Find where the given text appears and provide that cell's center as [x, y] coordinate. 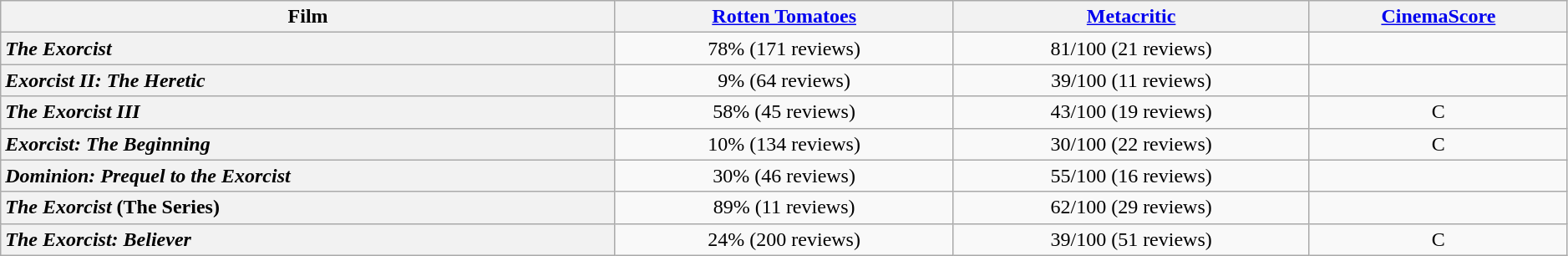
9% (64 reviews) [784, 80]
The Exorcist [308, 49]
24% (200 reviews) [784, 239]
Dominion: Prequel to the Exorcist [308, 176]
43/100 (19 reviews) [1131, 112]
55/100 (16 reviews) [1131, 176]
The Exorcist: Believer [308, 239]
58% (45 reviews) [784, 112]
Metacritic [1131, 17]
Rotten Tomatoes [784, 17]
The Exorcist (The Series) [308, 207]
39/100 (11 reviews) [1131, 80]
Exorcist II: The Heretic [308, 80]
Film [308, 17]
78% (171 reviews) [784, 49]
81/100 (21 reviews) [1131, 49]
39/100 (51 reviews) [1131, 239]
10% (134 reviews) [784, 144]
The Exorcist III [308, 112]
89% (11 reviews) [784, 207]
30% (46 reviews) [784, 176]
CinemaScore [1439, 17]
Exorcist: The Beginning [308, 144]
30/100 (22 reviews) [1131, 144]
62/100 (29 reviews) [1131, 207]
